Pinpoint the cell where the given text exists, returning its [x, y] midpoint coordinate. 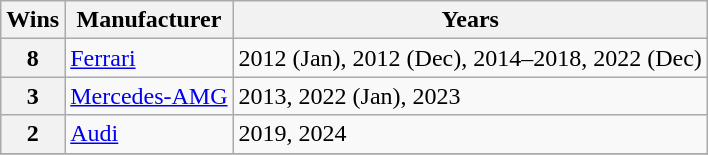
2019, 2024 [470, 134]
2012 (Jan), 2012 (Dec), 2014–2018, 2022 (Dec) [470, 58]
Manufacturer [149, 20]
Years [470, 20]
8 [33, 58]
Audi [149, 134]
Wins [33, 20]
3 [33, 96]
Mercedes-AMG [149, 96]
2013, 2022 (Jan), 2023 [470, 96]
2 [33, 134]
Ferrari [149, 58]
